Identify which cell holds the provided text, then report its [x, y] central coordinate. 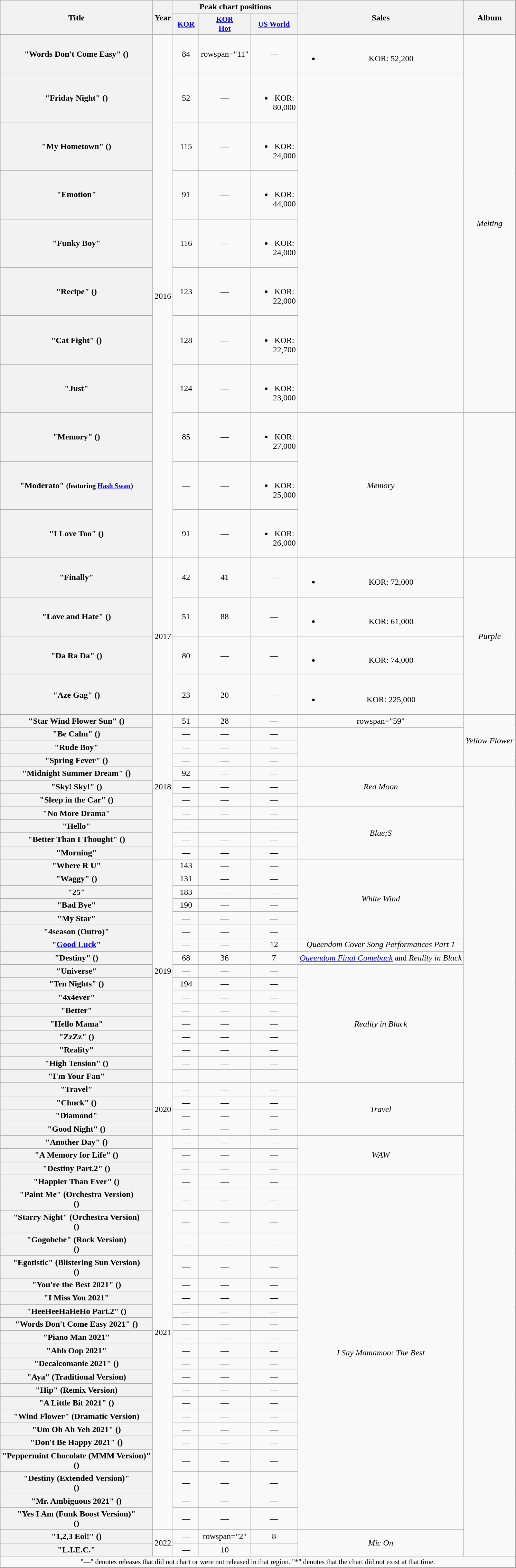
"Better Than I Thought" () [77, 839]
2021 [163, 1333]
"Um Oh Ah Yeh 2021" () [77, 1429]
85 [186, 437]
"Words Don't Come Easy 2021" () [77, 1324]
"Spring Fever" () [77, 760]
"Midnight Summer Dream" () [77, 773]
131 [186, 879]
"I'm Your Fan" [77, 1076]
20 [225, 695]
"My Hometown" () [77, 146]
"Aze Gag" () [77, 695]
92 [186, 773]
"A Little Bit 2021" () [77, 1403]
Reality in Black [381, 1023]
KOR: 52,200 [381, 54]
Red Moon [381, 787]
"Happier Than Ever" () [77, 1181]
Year [163, 17]
Queendom Final Comeback and Reality in Black [381, 958]
"Universe" [77, 971]
"Better" [77, 1010]
"Destiny Part.2" () [77, 1168]
Travel [381, 1109]
"Hello" [77, 826]
"Where R U" [77, 866]
Peak chart positions [236, 7]
Melting [490, 224]
Album [490, 17]
42 [186, 577]
"Sky! Sky!" () [77, 787]
"Emotion" [77, 195]
"Another Day" () [77, 1142]
10 [225, 1549]
"Reality" [77, 1050]
"Ten Nights" () [77, 984]
"4x4ever" [77, 997]
12 [274, 945]
"Rude Boy" [77, 747]
"Moderato" (featuring Hash Swan) [77, 485]
7 [274, 958]
190 [186, 905]
"L.I.E.C." [77, 1549]
"Don't Be Happy 2021" () [77, 1442]
KOR: 80,000 [274, 98]
KOR: 27,000 [274, 437]
KOR: 225,000 [381, 695]
"Chuck" () [77, 1103]
"Funky Boy" [77, 243]
"Hip" (Remix Version) [77, 1390]
"Sleep in the Car" () [77, 800]
2022 [163, 1543]
"Gogobebe" (Rock Version) () [77, 1244]
128 [186, 340]
2018 [163, 787]
"Morning" [77, 852]
"Memory" () [77, 437]
"Egotistic" (Blistering Sun Version) () [77, 1267]
2016 [163, 296]
"I Love Too" () [77, 534]
"A Memory for Life" () [77, 1155]
143 [186, 866]
KOR: 61,000 [381, 617]
rowspan="11" [225, 54]
White Wind [381, 899]
KOR: 72,000 [381, 577]
123 [186, 291]
KOR: 23,000 [274, 388]
KOR: 26,000 [274, 534]
"Bad Bye" [77, 905]
84 [186, 54]
"My Star" [77, 918]
52 [186, 98]
Memory [381, 485]
"25" [77, 892]
"Love and Hate" () [77, 617]
36 [225, 958]
Purple [490, 636]
"You're the Best 2021" () [77, 1284]
"Destiny (Extended Version)" () [77, 1483]
"1,2,3 Eoi!" () [77, 1536]
115 [186, 146]
"Just" [77, 388]
"ZzZz" () [77, 1037]
"Good Night" () [77, 1129]
"Wind Flower" (Dramatic Version) [77, 1416]
I Say Mamamoo: The Best [381, 1352]
"Paint Me" (Orchestra Version) () [77, 1199]
Blue;S [381, 833]
"Piano Man 2021" [77, 1337]
88 [225, 617]
KOR: 25,000 [274, 485]
KOR: 44,000 [274, 195]
"High Tension" () [77, 1063]
"Hello Mama" [77, 1023]
KORHot [225, 24]
183 [186, 892]
116 [186, 243]
"Ahh Oop 2021" [77, 1351]
"Destiny" () [77, 958]
US World [274, 24]
rowspan="59" [381, 721]
"I Miss You 2021" [77, 1298]
Mic On [381, 1543]
"Travel" [77, 1089]
Title [77, 17]
"4season (Outro)" [77, 931]
"Da Ra Da" () [77, 656]
"Starry Night" (Orchestra Version) () [77, 1222]
"Cat Fight" () [77, 340]
"Words Don't Come Easy" () [77, 54]
KOR [186, 24]
2020 [163, 1109]
2017 [163, 636]
"Star Wind Flower Sun" () [77, 721]
"Recipe" () [77, 291]
"Friday Night" () [77, 98]
"Good Luck" [77, 945]
23 [186, 695]
8 [274, 1536]
"Yes I Am (Funk Boost Version)" () [77, 1519]
"Be Calm" () [77, 734]
80 [186, 656]
WAW [381, 1155]
124 [186, 388]
"No More Drama" [77, 813]
"Waggy" () [77, 879]
"Peppermint Chocolate (MMM Version)" () [77, 1460]
"Finally" [77, 577]
2019 [163, 971]
"HeeHeeHaHeHo Part.2" () [77, 1311]
rowspan="2" [225, 1536]
Yellow Flower [490, 741]
Queendom Cover Song Performances Part 1 [381, 945]
"Decalcomanie 2021" () [77, 1364]
"Diamond" [77, 1116]
KOR: 22,700 [274, 340]
"Mr. Ambiguous 2021" () [77, 1501]
"Aya" (Traditional Version) [77, 1377]
Sales [381, 17]
KOR: 22,000 [274, 291]
28 [225, 721]
68 [186, 958]
41 [225, 577]
KOR: 74,000 [381, 656]
"—" denotes releases that did not chart or were not released in that region. "*" denotes that the chart did not exist at that time. [258, 1562]
194 [186, 984]
